For the text-containing cell, return its midpoint in [X, Y] coordinate format. 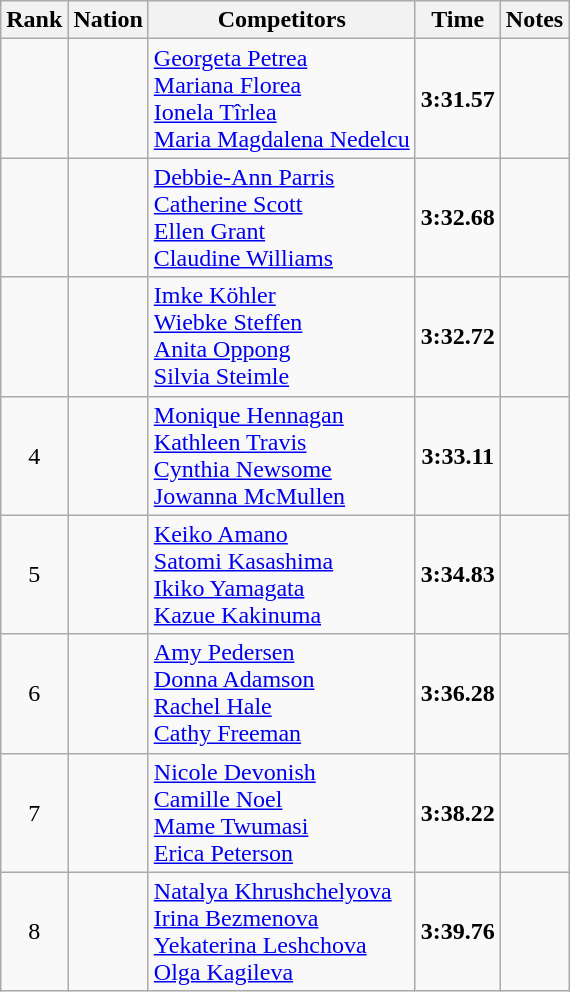
3:39.76 [458, 932]
Natalya KhrushchelyovaIrina BezmenovaYekaterina LeshchovaOlga Kagileva [282, 932]
3:32.72 [458, 336]
8 [34, 932]
4 [34, 456]
Rank [34, 20]
Monique HennaganKathleen TravisCynthia NewsomeJowanna McMullen [282, 456]
Nicole DevonishCamille NoelMame TwumasiErica Peterson [282, 812]
6 [34, 694]
3:31.57 [458, 98]
3:34.83 [458, 574]
Amy PedersenDonna AdamsonRachel HaleCathy Freeman [282, 694]
Time [458, 20]
Keiko AmanoSatomi KasashimaIkiko YamagataKazue Kakinuma [282, 574]
Competitors [282, 20]
Debbie-Ann ParrisCatherine ScottEllen GrantClaudine Williams [282, 218]
5 [34, 574]
7 [34, 812]
3:36.28 [458, 694]
Notes [534, 20]
Imke KöhlerWiebke SteffenAnita OppongSilvia Steimle [282, 336]
3:33.11 [458, 456]
Nation [108, 20]
3:38.22 [458, 812]
3:32.68 [458, 218]
Georgeta PetreaMariana FloreaIonela TîrleaMaria Magdalena Nedelcu [282, 98]
